For the text-containing cell, return its midpoint in (X, Y) coordinate format. 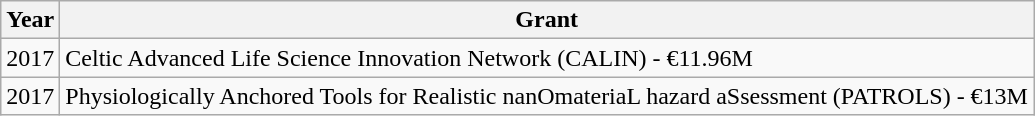
Grant (547, 20)
Year (30, 20)
Physiologically Anchored Tools for Realistic nanOmateriaL hazard aSsessment (PATROLS) - €13M (547, 96)
Celtic Advanced Life Science Innovation Network (CALIN) - €11.96M (547, 58)
